For the text-containing cell, return its midpoint in (x, y) coordinate format. 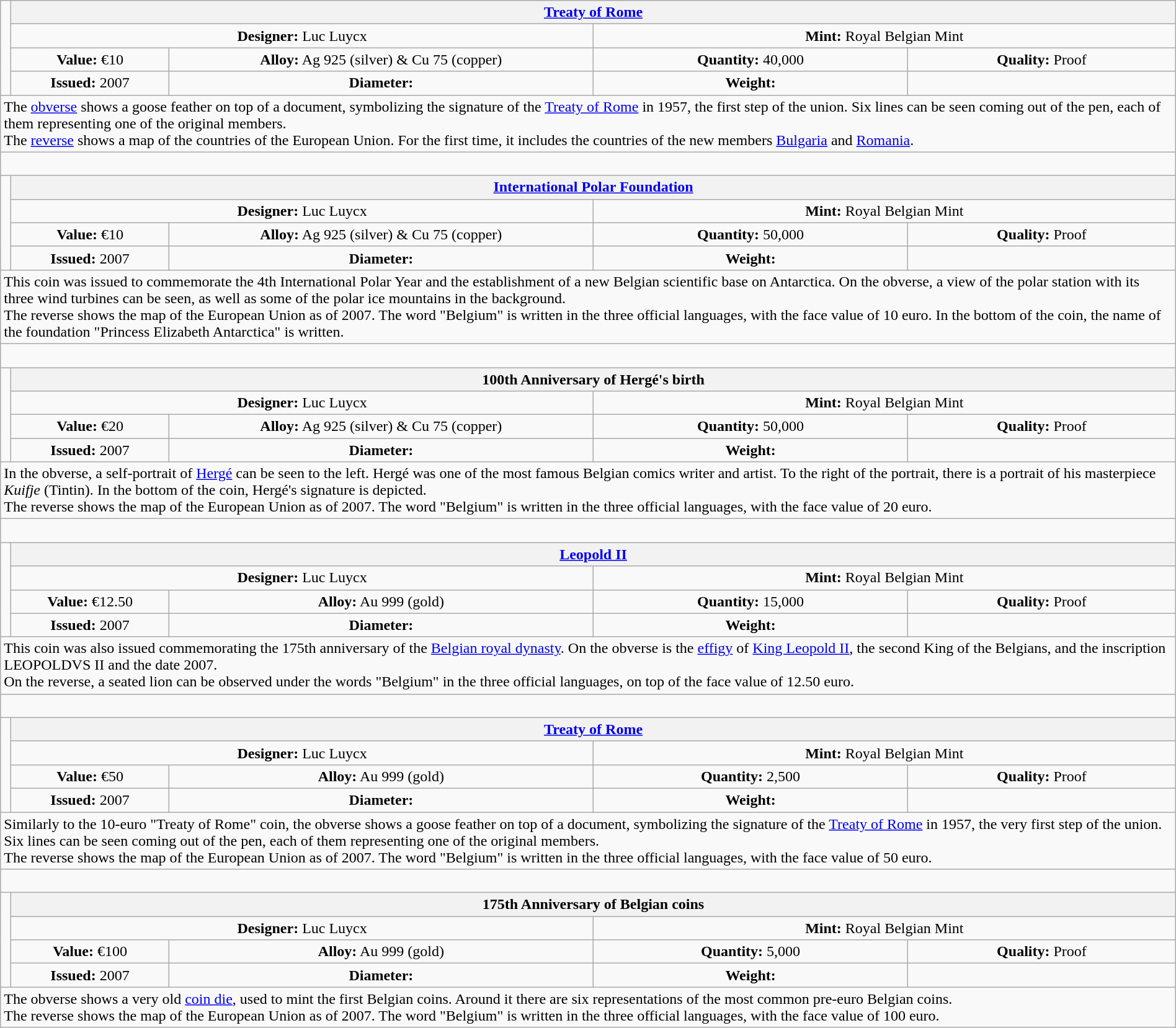
Value: €50 (90, 776)
Quantity: 5,000 (751, 952)
Value: €100 (90, 952)
100th Anniversary of Hergé's birth (593, 379)
International Polar Foundation (593, 187)
Value: €20 (90, 427)
Quantity: 40,000 (751, 60)
Leopold II (593, 554)
Quantity: 2,500 (751, 776)
175th Anniversary of Belgian coins (593, 905)
Value: €12.50 (90, 601)
Quantity: 15,000 (751, 601)
